Provide the [X, Y] coordinate of the cell's center where the given text is located.  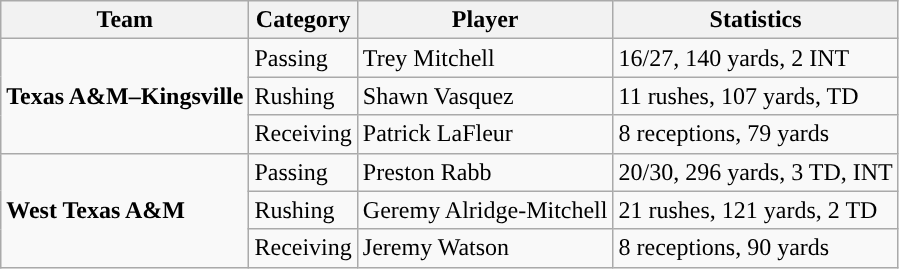
8 receptions, 79 yards [756, 134]
11 rushes, 107 yards, TD [756, 96]
Category [303, 20]
Texas A&M–Kingsville [125, 96]
West Texas A&M [125, 210]
Jeremy Watson [485, 248]
Shawn Vasquez [485, 96]
20/30, 296 yards, 3 TD, INT [756, 172]
Team [125, 20]
Geremy Alridge-Mitchell [485, 210]
Player [485, 20]
Patrick LaFleur [485, 134]
Trey Mitchell [485, 58]
8 receptions, 90 yards [756, 248]
Statistics [756, 20]
16/27, 140 yards, 2 INT [756, 58]
Preston Rabb [485, 172]
21 rushes, 121 yards, 2 TD [756, 210]
